Locate the cell with the specified text and output its (X, Y) center coordinate. 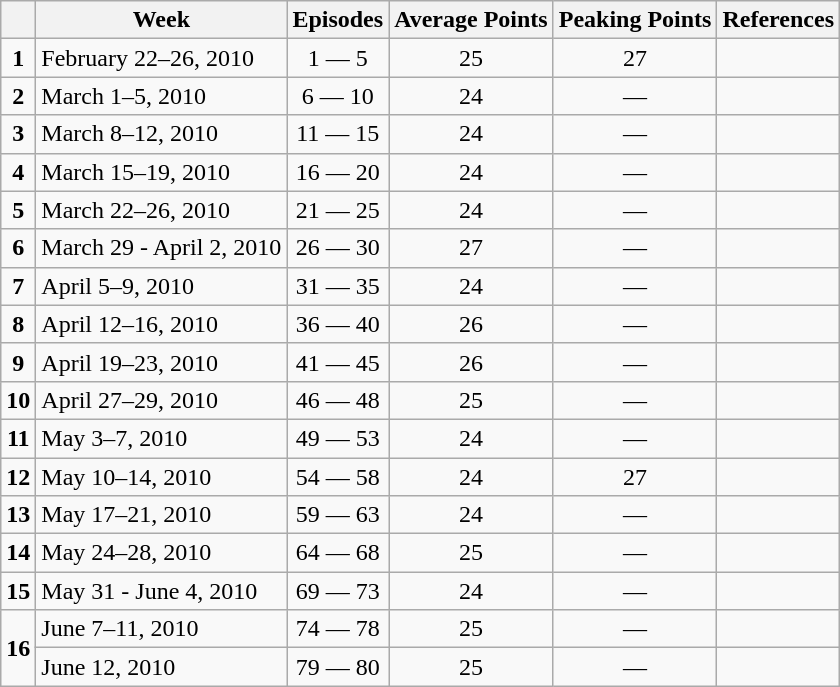
11 (18, 438)
Week (162, 20)
March 15–19, 2010 (162, 172)
31 — 35 (338, 286)
3 (18, 134)
June 7–11, 2010 (162, 629)
64 — 68 (338, 553)
11 — 15 (338, 134)
April 27–29, 2010 (162, 400)
46 — 48 (338, 400)
16 (18, 648)
41 — 45 (338, 362)
March 29 - April 2, 2010 (162, 248)
Episodes (338, 20)
49 — 53 (338, 438)
14 (18, 553)
March 22–26, 2010 (162, 210)
March 1–5, 2010 (162, 96)
26 — 30 (338, 248)
April 12–16, 2010 (162, 324)
15 (18, 591)
2 (18, 96)
21 — 25 (338, 210)
16 — 20 (338, 172)
1 — 5 (338, 58)
13 (18, 515)
References (778, 20)
6 (18, 248)
12 (18, 477)
Average Points (472, 20)
May 24–28, 2010 (162, 553)
May 10–14, 2010 (162, 477)
36 — 40 (338, 324)
54 — 58 (338, 477)
74 — 78 (338, 629)
1 (18, 58)
79 — 80 (338, 667)
59 — 63 (338, 515)
February 22–26, 2010 (162, 58)
6 — 10 (338, 96)
5 (18, 210)
May 17–21, 2010 (162, 515)
7 (18, 286)
8 (18, 324)
Peaking Points (635, 20)
4 (18, 172)
March 8–12, 2010 (162, 134)
May 3–7, 2010 (162, 438)
April 5–9, 2010 (162, 286)
June 12, 2010 (162, 667)
69 — 73 (338, 591)
9 (18, 362)
May 31 - June 4, 2010 (162, 591)
April 19–23, 2010 (162, 362)
10 (18, 400)
